Extract the (x, y) coordinate from the center of the cell holding the provided text.  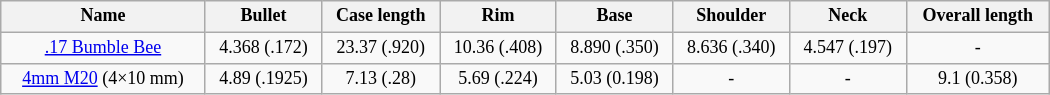
Neck (848, 16)
Overall length (978, 16)
Base (614, 16)
4.368 (.172) (264, 48)
10.36 (.408) (498, 48)
.17 Bumble Bee (103, 48)
Name (103, 16)
4mm M20 (4×10 mm) (103, 78)
7.13 (.28) (381, 78)
4.547 (.197) (848, 48)
5.69 (.224) (498, 78)
8.636 (.340) (732, 48)
Case length (381, 16)
Shoulder (732, 16)
23.37 (.920) (381, 48)
Rim (498, 16)
8.890 (.350) (614, 48)
5.03 (0.198) (614, 78)
9.1 (0.358) (978, 78)
Bullet (264, 16)
4.89 (.1925) (264, 78)
